Determine the [x, y] coordinate at the center of the cell enclosing the given text.  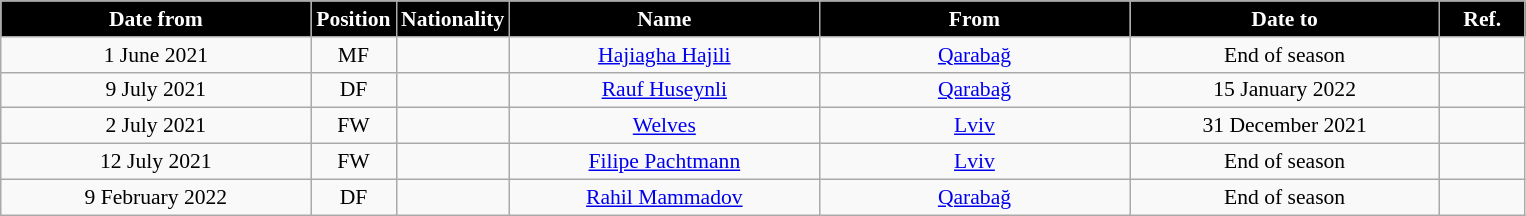
2 July 2021 [156, 126]
Date to [1285, 19]
Rauf Huseynli [664, 90]
12 July 2021 [156, 162]
From [974, 19]
Nationality [452, 19]
Rahil Mammadov [664, 197]
31 December 2021 [1285, 126]
Welves [664, 126]
Date from [156, 19]
Filipe Pachtmann [664, 162]
Position [354, 19]
9 February 2022 [156, 197]
Name [664, 19]
Ref. [1482, 19]
15 January 2022 [1285, 90]
1 June 2021 [156, 55]
MF [354, 55]
Hajiagha Hajili [664, 55]
9 July 2021 [156, 90]
